Determine the [x, y] coordinate at the center of the cell enclosing the given text.  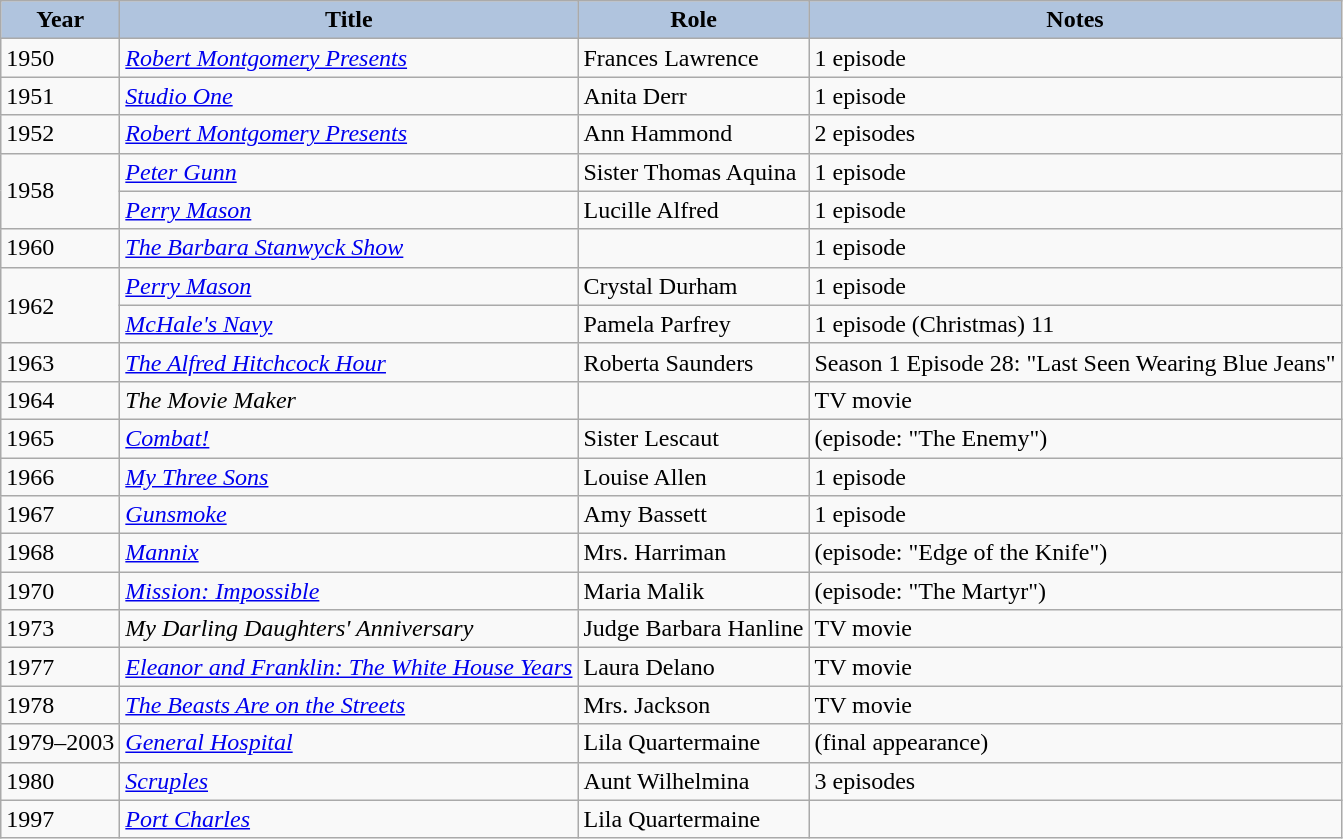
Crystal Durham [694, 286]
(episode: "The Martyr") [1075, 591]
1978 [60, 705]
(episode: "The Enemy") [1075, 438]
1950 [60, 58]
1980 [60, 781]
My Three Sons [349, 477]
Port Charles [349, 819]
1968 [60, 553]
Lucille Alfred [694, 210]
Pamela Parfrey [694, 324]
1960 [60, 248]
(episode: "Edge of the Knife") [1075, 553]
1977 [60, 667]
Notes [1075, 20]
1966 [60, 477]
The Movie Maker [349, 400]
Laura Delano [694, 667]
The Beasts Are on the Streets [349, 705]
Mrs. Jackson [694, 705]
Gunsmoke [349, 515]
1952 [60, 134]
Sister Lescaut [694, 438]
2 episodes [1075, 134]
Studio One [349, 96]
The Alfred Hitchcock Hour [349, 362]
1979–2003 [60, 743]
The Barbara Stanwyck Show [349, 248]
1958 [60, 191]
Mannix [349, 553]
Aunt Wilhelmina [694, 781]
Combat! [349, 438]
Year [60, 20]
My Darling Daughters' Anniversary [349, 629]
1997 [60, 819]
1970 [60, 591]
Mission: Impossible [349, 591]
(final appearance) [1075, 743]
Maria Malik [694, 591]
Peter Gunn [349, 172]
Ann Hammond [694, 134]
Louise Allen [694, 477]
General Hospital [349, 743]
1967 [60, 515]
Sister Thomas Aquina [694, 172]
Roberta Saunders [694, 362]
Eleanor and Franklin: The White House Years [349, 667]
Amy Bassett [694, 515]
1 episode (Christmas) 11 [1075, 324]
Role [694, 20]
1973 [60, 629]
McHale's Navy [349, 324]
Judge Barbara Hanline [694, 629]
1965 [60, 438]
Title [349, 20]
Scruples [349, 781]
1962 [60, 305]
1964 [60, 400]
Season 1 Episode 28: "Last Seen Wearing Blue Jeans" [1075, 362]
1963 [60, 362]
Anita Derr [694, 96]
1951 [60, 96]
Mrs. Harriman [694, 553]
3 episodes [1075, 781]
Frances Lawrence [694, 58]
